Find where the given text appears and provide that cell's center as (x, y) coordinate. 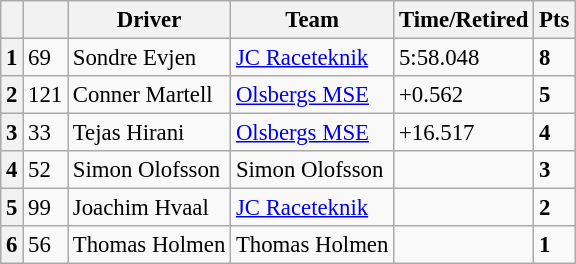
+16.517 (464, 133)
+0.562 (464, 95)
99 (46, 208)
Time/Retired (464, 20)
5:58.048 (464, 58)
Pts (554, 20)
Team (312, 20)
52 (46, 170)
56 (46, 245)
Conner Martell (150, 95)
33 (46, 133)
121 (46, 95)
69 (46, 58)
Driver (150, 20)
Sondre Evjen (150, 58)
6 (12, 245)
Joachim Hvaal (150, 208)
8 (554, 58)
Tejas Hirani (150, 133)
